Determine the (x, y) coordinate at the center of the cell enclosing the given text.  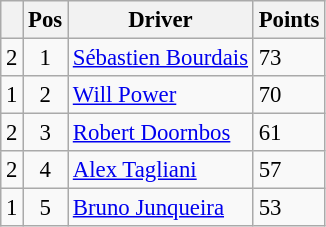
57 (288, 170)
Will Power (161, 95)
Driver (161, 20)
61 (288, 133)
5 (46, 208)
Alex Tagliani (161, 170)
70 (288, 95)
Bruno Junqueira (161, 208)
Sébastien Bourdais (161, 58)
4 (46, 170)
Robert Doornbos (161, 133)
Pos (46, 20)
3 (46, 133)
53 (288, 208)
Points (288, 20)
73 (288, 58)
